Locate the cell with the specified text and output its [X, Y] center coordinate. 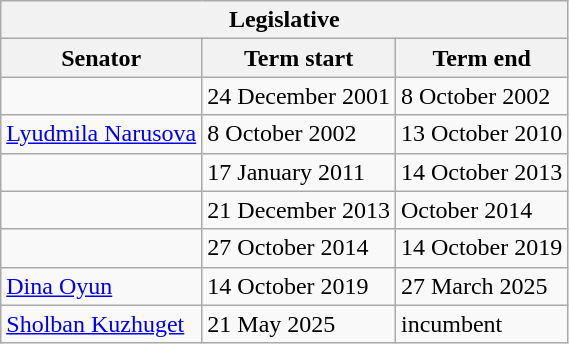
17 January 2011 [299, 172]
Dina Oyun [102, 286]
October 2014 [481, 210]
13 October 2010 [481, 134]
21 December 2013 [299, 210]
Sholban Kuzhuget [102, 324]
Term end [481, 58]
24 December 2001 [299, 96]
27 October 2014 [299, 248]
14 October 2013 [481, 172]
Senator [102, 58]
21 May 2025 [299, 324]
Legislative [284, 20]
Lyudmila Narusova [102, 134]
27 March 2025 [481, 286]
incumbent [481, 324]
Term start [299, 58]
